Determine the [x, y] coordinate at the center of the cell enclosing the given text.  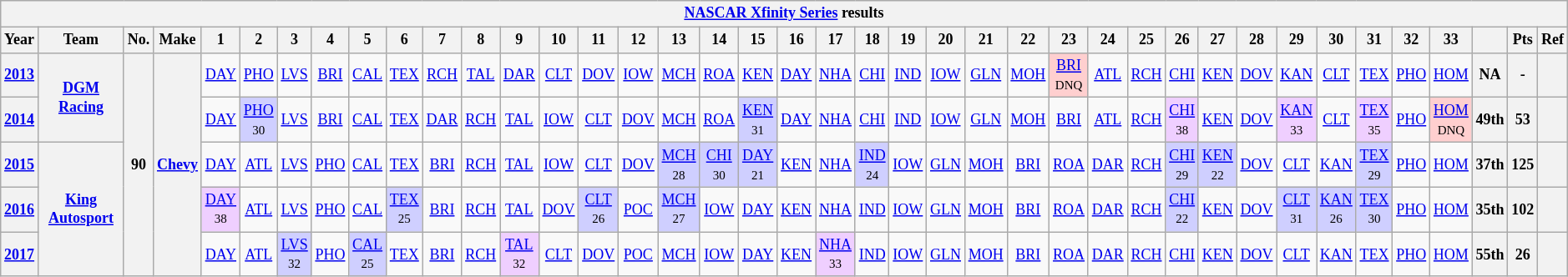
102 [1523, 209]
22 [1029, 40]
24 [1107, 40]
1 [220, 40]
TEX35 [1374, 120]
2 [259, 40]
21 [985, 40]
DGM Racing [80, 97]
CLT26 [599, 209]
19 [908, 40]
DAY38 [220, 209]
7 [443, 40]
18 [872, 40]
TAL32 [519, 254]
20 [946, 40]
27 [1217, 40]
CHI38 [1182, 120]
33 [1451, 40]
CAL25 [367, 254]
CHI22 [1182, 209]
MCH27 [679, 209]
10 [559, 40]
LVS32 [294, 254]
King Autosport [80, 209]
5 [367, 40]
35th [1490, 209]
25 [1146, 40]
Year [20, 40]
17 [836, 40]
KAN33 [1297, 120]
IND24 [872, 164]
23 [1069, 40]
TEX25 [404, 209]
CLT31 [1297, 209]
Pts [1523, 40]
TEX29 [1374, 164]
32 [1411, 40]
29 [1297, 40]
2017 [20, 254]
MCH28 [679, 164]
13 [679, 40]
DAY21 [758, 164]
14 [720, 40]
28 [1257, 40]
NHA33 [836, 254]
CHI29 [1182, 164]
HOMDNQ [1451, 120]
Make [178, 40]
16 [797, 40]
4 [331, 40]
NA [1490, 75]
TEX30 [1374, 209]
125 [1523, 164]
KEN22 [1217, 164]
3 [294, 40]
31 [1374, 40]
37th [1490, 164]
NASCAR Xfinity Series results [784, 13]
11 [599, 40]
- [1523, 75]
No. [139, 40]
BRIDNQ [1069, 75]
55th [1490, 254]
KAN26 [1336, 209]
49th [1490, 120]
Chevy [178, 164]
PHO30 [259, 120]
6 [404, 40]
12 [639, 40]
Team [80, 40]
2013 [20, 75]
2016 [20, 209]
CHI30 [720, 164]
53 [1523, 120]
15 [758, 40]
9 [519, 40]
8 [481, 40]
2015 [20, 164]
KEN31 [758, 120]
2014 [20, 120]
30 [1336, 40]
90 [139, 164]
Ref [1553, 40]
